Return the (x, y) coordinate for the center point of the cell that contains the specified text.  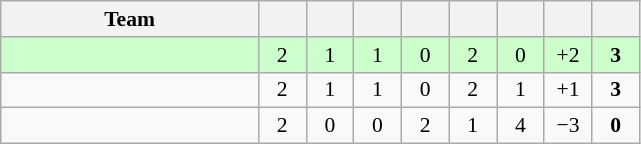
+2 (568, 55)
4 (520, 126)
−3 (568, 126)
+1 (568, 90)
Team (130, 19)
